Find where the given text appears and provide that cell's center as [X, Y] coordinate. 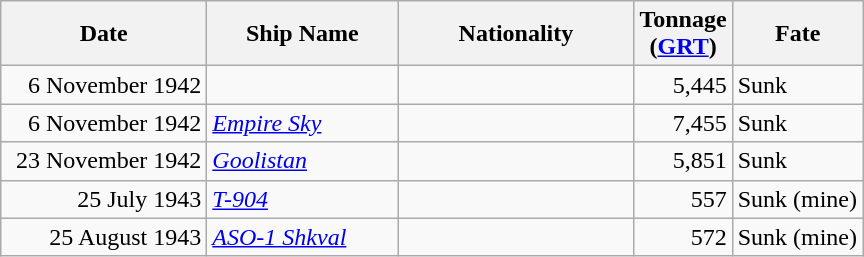
Tonnage(GRT) [683, 34]
5,445 [683, 85]
ASO-1 Shkval [302, 237]
23 November 1942 [104, 161]
7,455 [683, 123]
Ship Name [302, 34]
557 [683, 199]
Fate [798, 34]
25 July 1943 [104, 199]
Empire Sky [302, 123]
572 [683, 237]
Goolistan [302, 161]
Nationality [516, 34]
5,851 [683, 161]
T-904 [302, 199]
25 August 1943 [104, 237]
Date [104, 34]
